Return [x, y] of the center of cell containing provided text 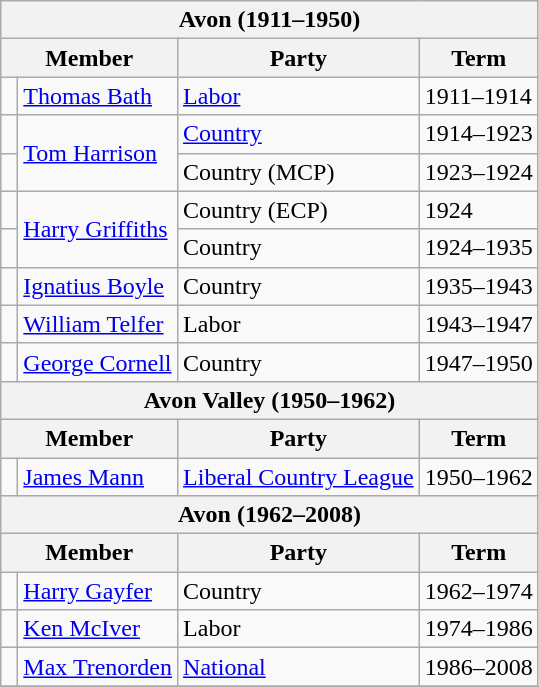
Harry Gayfer [98, 591]
James Mann [98, 477]
George Cornell [98, 362]
1924–1935 [478, 248]
1924 [478, 210]
1947–1950 [478, 362]
William Telfer [98, 324]
1974–1986 [478, 629]
Harry Griffiths [98, 229]
Country (MCP) [299, 172]
1943–1947 [478, 324]
National [299, 667]
1923–1924 [478, 172]
Tom Harrison [98, 153]
1914–1923 [478, 134]
1962–1974 [478, 591]
Thomas Bath [98, 96]
Ignatius Boyle [98, 286]
Avon (1962–2008) [270, 515]
1935–1943 [478, 286]
1950–1962 [478, 477]
Ken McIver [98, 629]
Liberal Country League [299, 477]
Country (ECP) [299, 210]
1986–2008 [478, 667]
1911–1914 [478, 96]
Avon Valley (1950–1962) [270, 400]
Avon (1911–1950) [270, 20]
Max Trenorden [98, 667]
